Extract the [x, y] coordinate from the center of the cell holding the provided text.  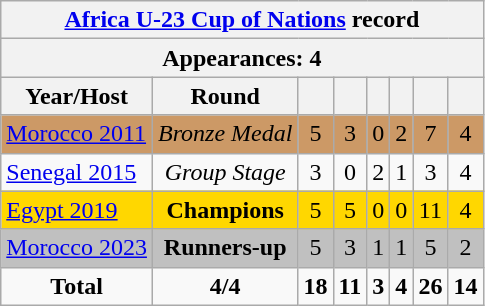
Champions [224, 210]
Morocco 2023 [77, 248]
Round [224, 96]
Senegal 2015 [77, 172]
7 [430, 134]
Egypt 2019 [77, 210]
Runners-up [224, 248]
4/4 [224, 286]
Appearances: 4 [242, 58]
Group Stage [224, 172]
Total [77, 286]
14 [466, 286]
Bronze Medal [224, 134]
18 [316, 286]
Africa U-23 Cup of Nations record [242, 20]
Year/Host [77, 96]
Morocco 2011 [77, 134]
26 [430, 286]
